Capture the cell that displays the provided text and extract its (x, y) central coordinate. 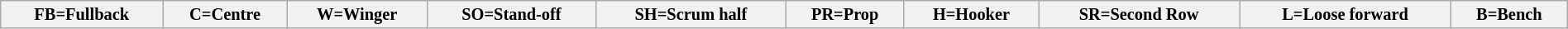
PR=Prop (845, 14)
FB=Fullback (82, 14)
L=Loose forward (1346, 14)
SH=Scrum half (691, 14)
SO=Stand-off (511, 14)
W=Winger (357, 14)
C=Centre (225, 14)
H=Hooker (971, 14)
B=Bench (1508, 14)
SR=Second Row (1140, 14)
